Output the [x, y] coordinate of the center of the cell containing the given text.  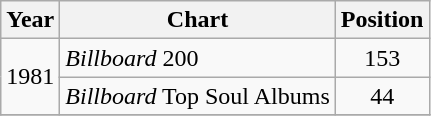
Position [382, 20]
Chart [198, 20]
44 [382, 96]
153 [382, 58]
Year [30, 20]
Billboard 200 [198, 58]
1981 [30, 77]
Billboard Top Soul Albums [198, 96]
